Identify which cell holds the provided text, then report its [X, Y] central coordinate. 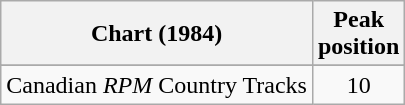
Peakposition [358, 34]
10 [358, 85]
Chart (1984) [157, 34]
Canadian RPM Country Tracks [157, 85]
